Search for the cell housing the specified text and yield its (X, Y) center coordinate. 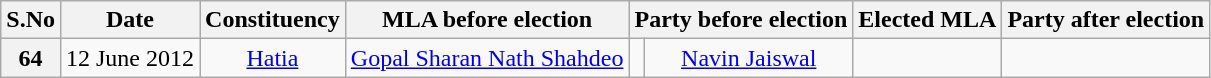
Party after election (1106, 20)
Party before election (741, 20)
12 June 2012 (130, 58)
64 (31, 58)
Elected MLA (928, 20)
MLA before election (487, 20)
Hatia (273, 58)
Date (130, 20)
S.No (31, 20)
Navin Jaiswal (749, 58)
Gopal Sharan Nath Shahdeo (487, 58)
Constituency (273, 20)
